Output the [x, y] coordinate of the center of the cell containing the given text.  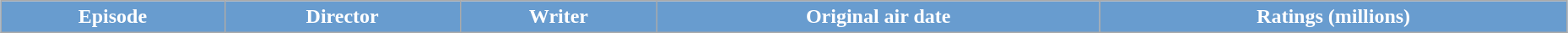
Episode [113, 17]
Ratings (millions) [1333, 17]
Director [343, 17]
Writer [559, 17]
Original air date [879, 17]
